Find where the given text appears and provide that cell's center as [x, y] coordinate. 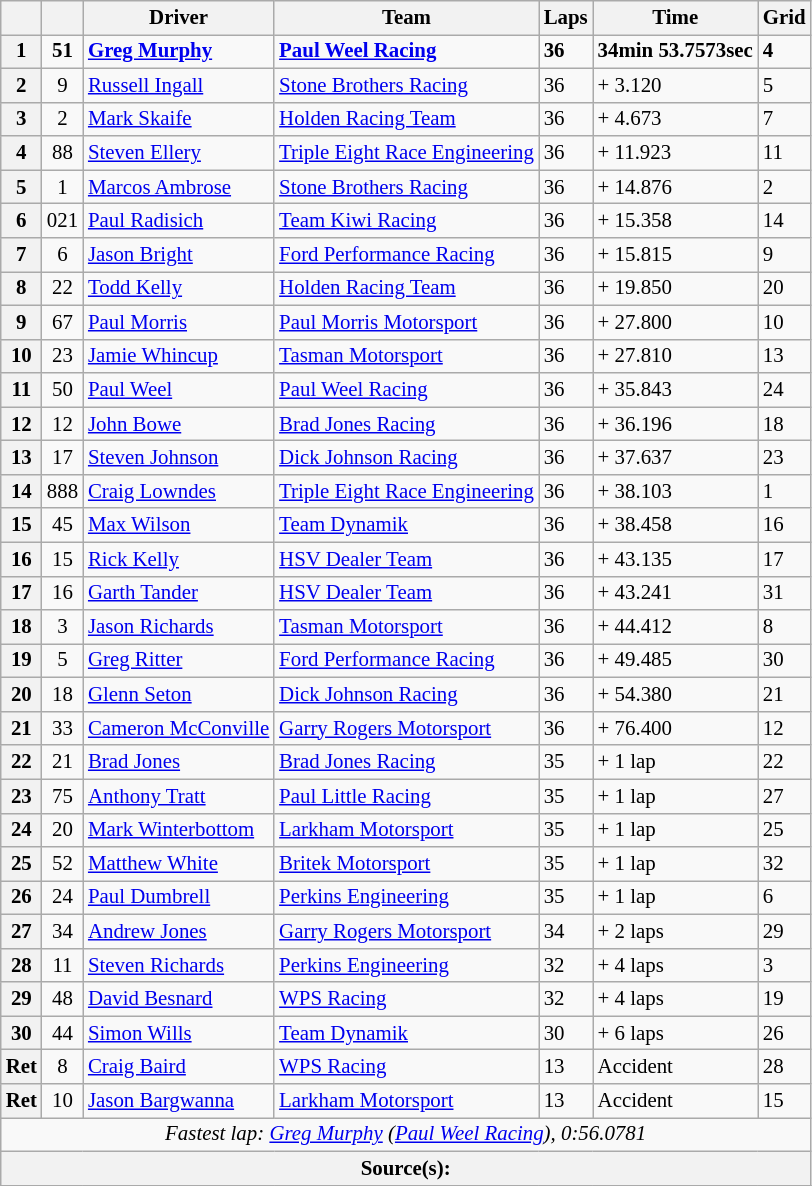
Greg Ritter [178, 661]
Paul Morris [178, 322]
Max Wilson [178, 525]
Paul Dumbrell [178, 898]
Steven Ellery [178, 153]
+ 38.103 [676, 491]
+ 2 laps [676, 931]
Time [676, 18]
Source(s): [406, 1168]
75 [62, 796]
Rick Kelly [178, 559]
+ 35.843 [676, 390]
+ 4.673 [676, 119]
Garth Tander [178, 593]
Driver [178, 18]
Steven Johnson [178, 458]
Britek Motorsport [406, 864]
Craig Baird [178, 1067]
Marcos Ambrose [178, 187]
888 [62, 491]
+ 11.923 [676, 153]
33 [62, 728]
+ 43.241 [676, 593]
Grid [784, 18]
Matthew White [178, 864]
Mark Skaife [178, 119]
021 [62, 221]
88 [62, 153]
Team [406, 18]
Paul Radisich [178, 221]
John Bowe [178, 424]
Paul Little Racing [406, 796]
+ 44.412 [676, 627]
+ 27.810 [676, 356]
Laps [566, 18]
Glenn Seton [178, 695]
Jason Richards [178, 627]
Cameron McConville [178, 728]
+ 6 laps [676, 1033]
Jason Bargwanna [178, 1101]
Andrew Jones [178, 931]
34min 53.7573sec [676, 51]
Mark Winterbottom [178, 830]
Paul Morris Motorsport [406, 322]
Fastest lap: Greg Murphy (Paul Weel Racing), 0:56.0781 [406, 1135]
Greg Murphy [178, 51]
+ 76.400 [676, 728]
Todd Kelly [178, 288]
Brad Jones [178, 762]
+ 37.637 [676, 458]
+ 43.135 [676, 559]
+ 19.850 [676, 288]
Russell Ingall [178, 85]
Paul Weel [178, 390]
+ 27.800 [676, 322]
Craig Lowndes [178, 491]
44 [62, 1033]
31 [784, 593]
Jamie Whincup [178, 356]
Anthony Tratt [178, 796]
51 [62, 51]
52 [62, 864]
David Besnard [178, 999]
+ 49.485 [676, 661]
+ 54.380 [676, 695]
Simon Wills [178, 1033]
Team Kiwi Racing [406, 221]
67 [62, 322]
48 [62, 999]
+ 14.876 [676, 187]
50 [62, 390]
+ 3.120 [676, 85]
+ 36.196 [676, 424]
+ 38.458 [676, 525]
+ 15.815 [676, 255]
Steven Richards [178, 965]
45 [62, 525]
Jason Bright [178, 255]
+ 15.358 [676, 221]
